Return the [x, y] coordinate for the center point of the cell that contains the specified text.  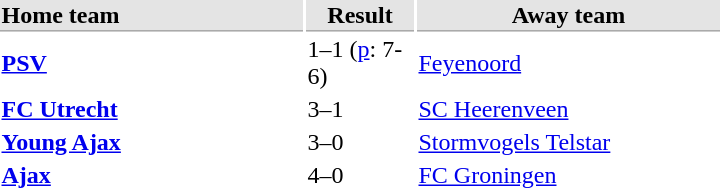
3–0 [360, 143]
Away team [568, 16]
Stormvogels Telstar [568, 143]
PSV [152, 62]
Young Ajax [152, 143]
Feyenoord [568, 62]
1–1 (p: 7-6) [360, 62]
SC Heerenveen [568, 109]
Home team [152, 16]
Result [360, 16]
3–1 [360, 109]
FC Utrecht [152, 109]
